Return the (x, y) coordinate for the center point of the cell that contains the specified text.  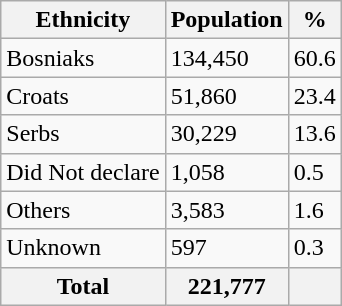
Total (83, 286)
1,058 (226, 172)
Bosniaks (83, 58)
Unknown (83, 248)
23.4 (314, 96)
60.6 (314, 58)
13.6 (314, 134)
Population (226, 20)
51,860 (226, 96)
221,777 (226, 286)
% (314, 20)
Serbs (83, 134)
597 (226, 248)
0.5 (314, 172)
Ethnicity (83, 20)
134,450 (226, 58)
Others (83, 210)
Croats (83, 96)
1.6 (314, 210)
0.3 (314, 248)
30,229 (226, 134)
Did Not declare (83, 172)
3,583 (226, 210)
